Determine the (X, Y) coordinate at the center of the cell enclosing the given text.  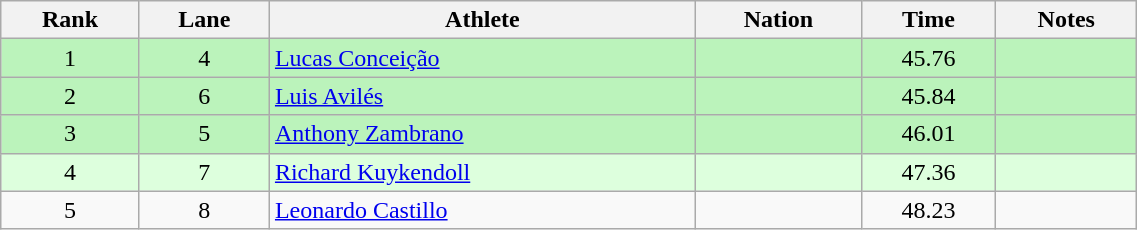
45.76 (928, 58)
46.01 (928, 134)
Rank (70, 20)
Richard Kuykendoll (482, 172)
48.23 (928, 210)
47.36 (928, 172)
3 (70, 134)
8 (204, 210)
45.84 (928, 96)
1 (70, 58)
Leonardo Castillo (482, 210)
Lane (204, 20)
2 (70, 96)
6 (204, 96)
Nation (778, 20)
Anthony Zambrano (482, 134)
7 (204, 172)
Luis Avilés (482, 96)
Athlete (482, 20)
Lucas Conceição (482, 58)
Notes (1066, 20)
Time (928, 20)
